Output the [X, Y] coordinate of the center of the cell containing the given text.  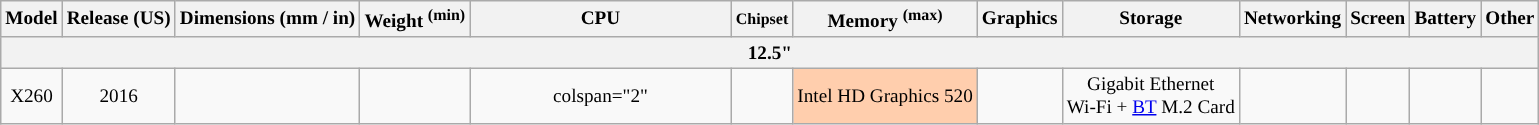
Gigabit EthernetWi-Fi + BT M.2 Card [1150, 96]
Intel HD Graphics 520 [886, 96]
Memory (max) [886, 20]
Storage [1150, 20]
Release (US) [118, 20]
Screen [1378, 20]
Weight (min) [415, 20]
2016 [118, 96]
colspan="2" [600, 96]
CPU [600, 20]
Other [1510, 20]
Model [32, 20]
Battery [1446, 20]
X260 [32, 96]
Graphics [1020, 20]
12.5" [770, 53]
Chipset [762, 20]
Dimensions (mm / in) [268, 20]
Networking [1292, 20]
